From the cell containing the given text, extract its center point as (X, Y) coordinate. 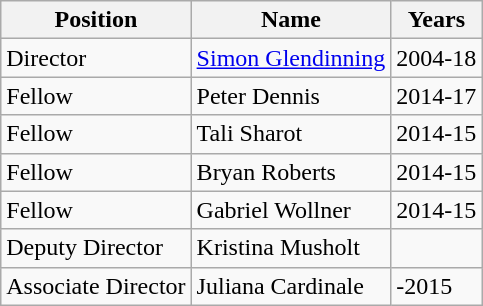
Years (436, 20)
Name (291, 20)
Peter Dennis (291, 96)
-2015 (436, 286)
Position (96, 20)
Director (96, 58)
Tali Sharot (291, 134)
Deputy Director (96, 248)
Kristina Musholt (291, 248)
Simon Glendinning (291, 58)
Gabriel Wollner (291, 210)
Bryan Roberts (291, 172)
2014-17 (436, 96)
Associate Director (96, 286)
2004-18 (436, 58)
Juliana Cardinale (291, 286)
